Identify which cell holds the provided text, then report its (x, y) central coordinate. 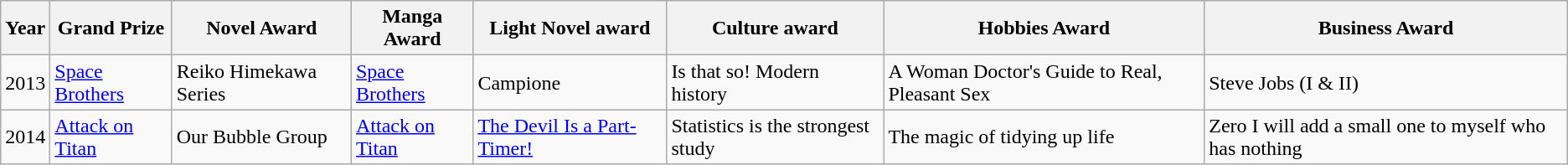
Light Novel award (570, 28)
The magic of tidying up life (1044, 137)
Is that so! Modern history (776, 82)
Zero I will add a small one to myself who has nothing (1386, 137)
2013 (25, 82)
Year (25, 28)
A Woman Doctor's Guide to Real, Pleasant Sex (1044, 82)
Culture award (776, 28)
Steve Jobs (I & II) (1386, 82)
Reiko Himekawa Series (261, 82)
Business Award (1386, 28)
Statistics is the strongest study (776, 137)
Our Bubble Group (261, 137)
The Devil Is a Part-Timer! (570, 137)
Manga Award (412, 28)
Campione (570, 82)
Grand Prize (111, 28)
Hobbies Award (1044, 28)
2014 (25, 137)
Novel Award (261, 28)
